Output the [X, Y] coordinate of the center of the cell containing the given text.  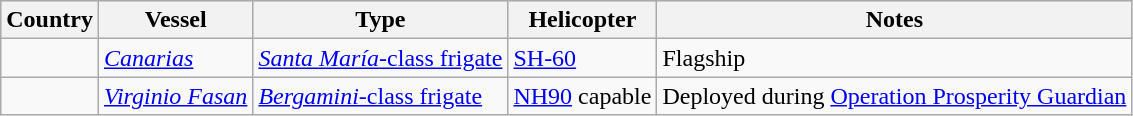
Santa María-class frigate [380, 58]
Flagship [894, 58]
Country [50, 20]
Vessel [175, 20]
SH-60 [582, 58]
Virginio Fasan [175, 96]
Deployed during Operation Prosperity Guardian [894, 96]
Notes [894, 20]
Bergamini-class frigate [380, 96]
Helicopter [582, 20]
Canarias [175, 58]
NH90 capable [582, 96]
Type [380, 20]
